From the cell containing the given text, extract its center point as [x, y] coordinate. 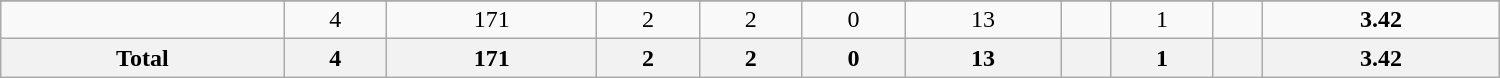
Total [142, 58]
